Output the (x, y) coordinate of the center of the cell containing the given text.  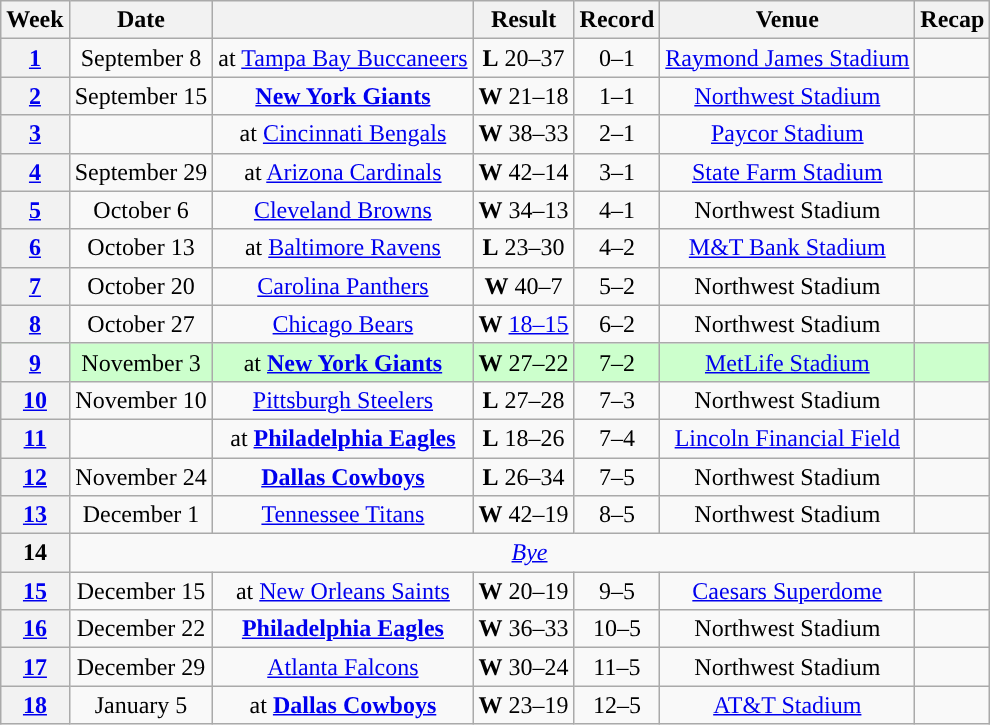
Date (141, 20)
October 6 (141, 210)
4–1 (617, 210)
1–1 (617, 96)
4–2 (617, 248)
November 10 (141, 400)
9 (35, 362)
W 36–33 (524, 629)
3 (35, 134)
Record (617, 20)
Tennessee Titans (343, 515)
16 (35, 629)
L 20–37 (524, 58)
4 (35, 172)
2–1 (617, 134)
7–5 (617, 477)
at Dallas Cowboys (343, 705)
M&T Bank Stadium (788, 248)
January 5 (141, 705)
W 21–18 (524, 96)
2 (35, 96)
September 8 (141, 58)
W 18–15 (524, 324)
8–5 (617, 515)
6–2 (617, 324)
at New Orleans Saints (343, 591)
Philadelphia Eagles (343, 629)
L 18–26 (524, 438)
AT&T Stadium (788, 705)
Result (524, 20)
W 38–33 (524, 134)
3–1 (617, 172)
W 30–24 (524, 667)
Lincoln Financial Field (788, 438)
W 42–14 (524, 172)
MetLife Stadium (788, 362)
18 (35, 705)
at Tampa Bay Buccaneers (343, 58)
at Arizona Cardinals (343, 172)
W 40–7 (524, 286)
September 15 (141, 96)
September 29 (141, 172)
5 (35, 210)
Bye (530, 553)
November 3 (141, 362)
December 15 (141, 591)
Recap (952, 20)
November 24 (141, 477)
Atlanta Falcons (343, 667)
12–5 (617, 705)
6 (35, 248)
7 (35, 286)
Cleveland Browns (343, 210)
L 27–28 (524, 400)
11 (35, 438)
Chicago Bears (343, 324)
W 23–19 (524, 705)
Caesars Superdome (788, 591)
December 1 (141, 515)
L 23–30 (524, 248)
at Cincinnati Bengals (343, 134)
W 27–22 (524, 362)
5–2 (617, 286)
Venue (788, 20)
1 (35, 58)
Carolina Panthers (343, 286)
11–5 (617, 667)
17 (35, 667)
Raymond James Stadium (788, 58)
October 13 (141, 248)
W 34–13 (524, 210)
10–5 (617, 629)
7–2 (617, 362)
7–3 (617, 400)
7–4 (617, 438)
at New York Giants (343, 362)
December 29 (141, 667)
9–5 (617, 591)
Dallas Cowboys (343, 477)
at Philadelphia Eagles (343, 438)
13 (35, 515)
State Farm Stadium (788, 172)
L 26–34 (524, 477)
December 22 (141, 629)
Pittsburgh Steelers (343, 400)
Paycor Stadium (788, 134)
Week (35, 20)
October 27 (141, 324)
W 20–19 (524, 591)
10 (35, 400)
New York Giants (343, 96)
October 20 (141, 286)
at Baltimore Ravens (343, 248)
12 (35, 477)
15 (35, 591)
14 (35, 553)
W 42–19 (524, 515)
8 (35, 324)
0–1 (617, 58)
